For the text-containing cell, return its midpoint in [X, Y] coordinate format. 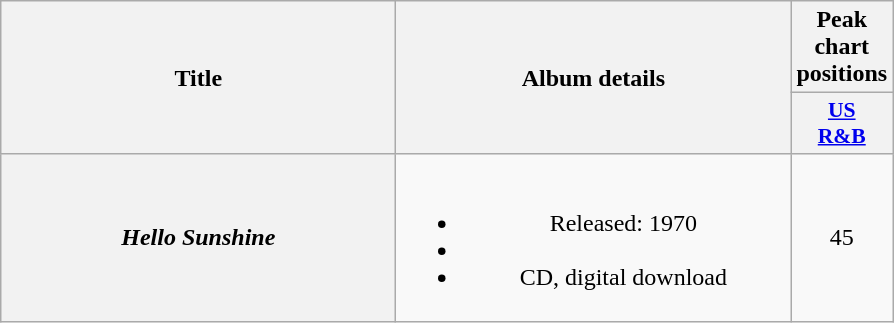
Album details [594, 78]
Hello Sunshine [198, 238]
Peak chart positions [842, 47]
USR&B [842, 124]
Title [198, 78]
45 [842, 238]
Released: 1970CD, digital download [594, 238]
